Extract the (x, y) coordinate from the center of the cell holding the provided text.  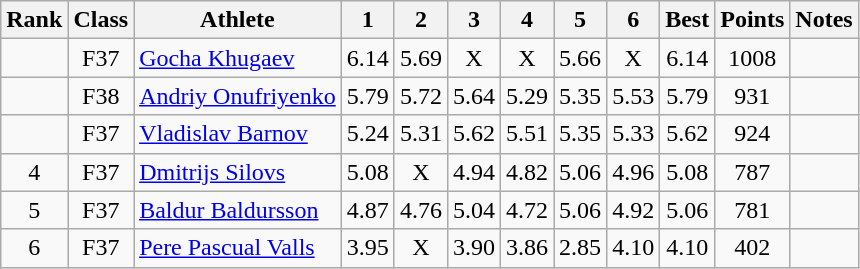
Andriy Onufriyenko (238, 96)
5.53 (634, 96)
2 (420, 20)
5.64 (474, 96)
Baldur Baldursson (238, 210)
4.87 (368, 210)
4.96 (634, 172)
781 (752, 210)
Vladislav Barnov (238, 134)
Pere Pascual Valls (238, 248)
5.33 (634, 134)
931 (752, 96)
3.90 (474, 248)
5.24 (368, 134)
F38 (101, 96)
Notes (824, 20)
5.69 (420, 58)
787 (752, 172)
1 (368, 20)
3.86 (526, 248)
5.29 (526, 96)
4.82 (526, 172)
924 (752, 134)
Rank (34, 20)
Gocha Khugaev (238, 58)
5.66 (580, 58)
3 (474, 20)
5.31 (420, 134)
5.51 (526, 134)
4.94 (474, 172)
5.04 (474, 210)
4.72 (526, 210)
Points (752, 20)
Dmitrijs Silovs (238, 172)
402 (752, 248)
Class (101, 20)
1008 (752, 58)
2.85 (580, 248)
3.95 (368, 248)
5.72 (420, 96)
4.76 (420, 210)
4.92 (634, 210)
Athlete (238, 20)
Best (688, 20)
